Scan for the cell matching the given text and deliver its [X, Y] coordinate at center. 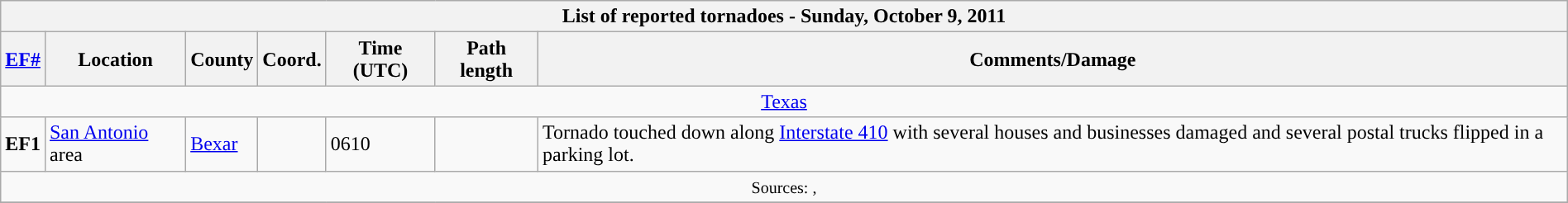
0610 [380, 144]
Coord. [292, 59]
Path length [486, 59]
Texas [784, 101]
Tornado touched down along Interstate 410 with several houses and businesses damaged and several postal trucks flipped in a parking lot. [1054, 144]
EF1 [23, 144]
County [222, 59]
Sources: , [784, 186]
Bexar [222, 144]
Comments/Damage [1054, 59]
San Antonio area [115, 144]
Time (UTC) [380, 59]
Location [115, 59]
List of reported tornadoes - Sunday, October 9, 2011 [784, 17]
EF# [23, 59]
